Pinpoint the cell where the given text exists, returning its [x, y] midpoint coordinate. 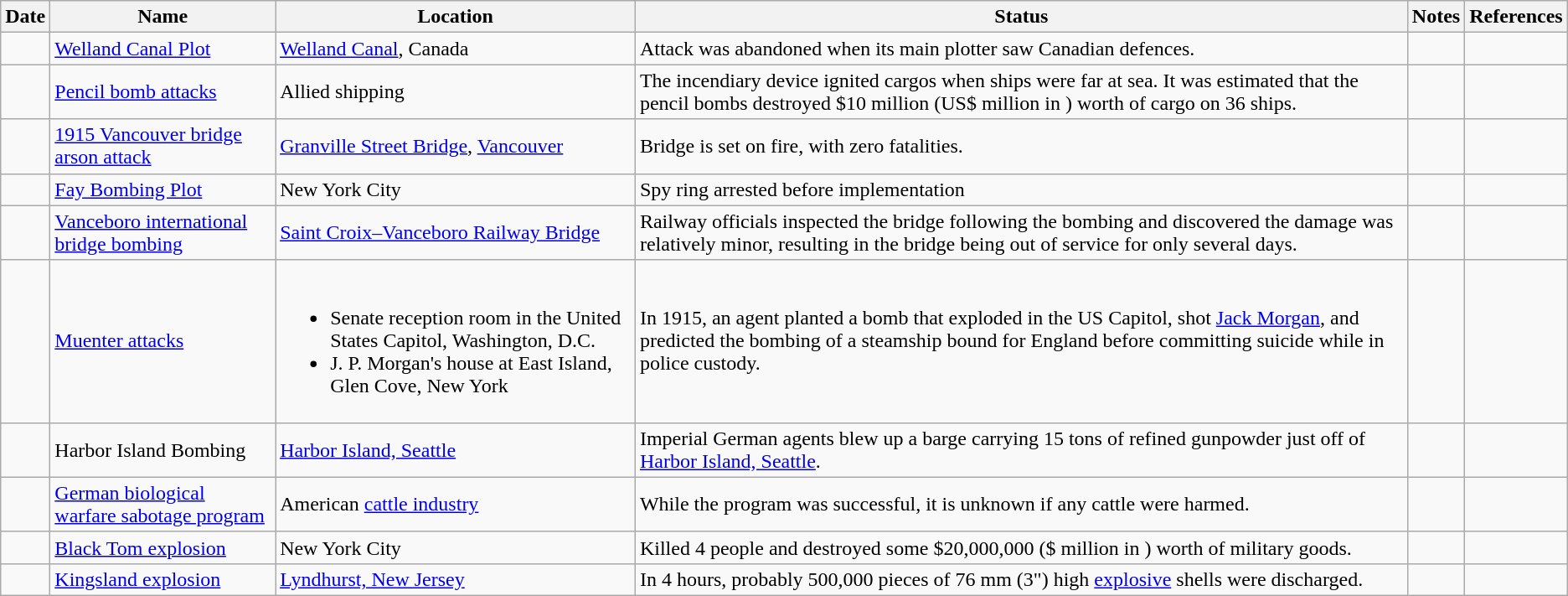
Attack was abandoned when its main plotter saw Canadian defences. [1021, 49]
1915 Vancouver bridge arson attack [162, 146]
Allied shipping [456, 92]
Welland Canal Plot [162, 49]
In 4 hours, probably 500,000 pieces of 76 mm (3") high explosive shells were discharged. [1021, 579]
Location [456, 17]
Harbor Island, Seattle [456, 449]
Spy ring arrested before implementation [1021, 189]
Senate reception room in the United States Capitol, Washington, D.C.J. P. Morgan's house at East Island, Glen Cove, New York [456, 341]
Bridge is set on fire, with zero fatalities. [1021, 146]
Name [162, 17]
References [1516, 17]
Black Tom explosion [162, 547]
Welland Canal, Canada [456, 49]
Imperial German agents blew up a barge carrying 15 tons of refined gunpowder just off of Harbor Island, Seattle. [1021, 449]
Pencil bomb attacks [162, 92]
Muenter attacks [162, 341]
Saint Croix–Vanceboro Railway Bridge [456, 233]
Notes [1436, 17]
Kingsland explosion [162, 579]
Fay Bombing Plot [162, 189]
While the program was successful, it is unknown if any cattle were harmed. [1021, 505]
Granville Street Bridge, Vancouver [456, 146]
Harbor Island Bombing [162, 449]
American cattle industry [456, 505]
Lyndhurst, New Jersey [456, 579]
Date [25, 17]
Killed 4 people and destroyed some $20,000,000 ($ million in ) worth of military goods. [1021, 547]
Vanceboro international bridge bombing [162, 233]
German biological warfare sabotage program [162, 505]
Status [1021, 17]
